Identify which cell holds the provided text, then report its [X, Y] central coordinate. 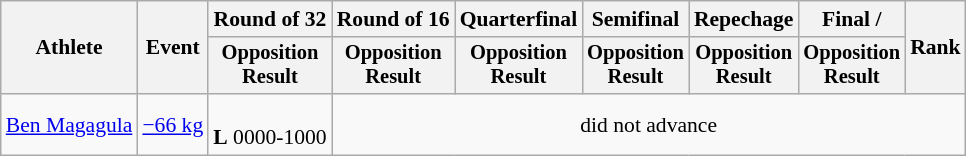
Quarterfinal [519, 19]
Athlete [70, 48]
Final / [852, 19]
Ben Magagula [70, 124]
Round of 16 [394, 19]
L 0000-1000 [270, 124]
Semifinal [636, 19]
Repechage [744, 19]
Round of 32 [270, 19]
Rank [936, 48]
Event [172, 48]
did not advance [649, 124]
−66 kg [172, 124]
